Return (x, y) of the center of cell containing provided text 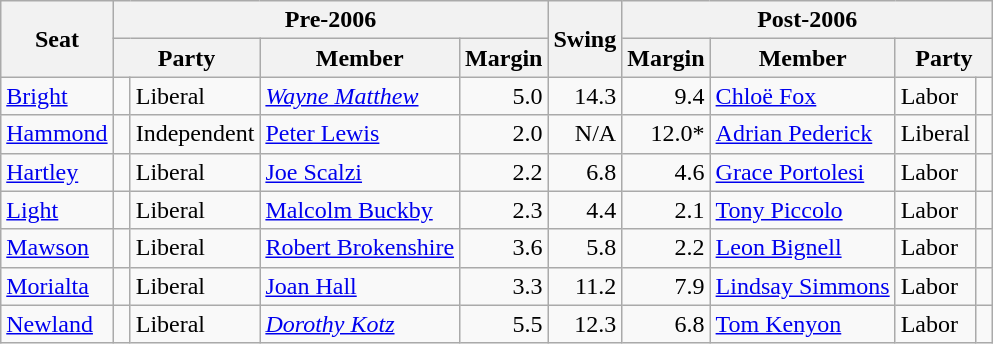
Hartley (57, 172)
2.1 (666, 210)
4.6 (666, 172)
Morialta (57, 286)
Tom Kenyon (802, 324)
Chloë Fox (802, 96)
Dorothy Kotz (360, 324)
Light (57, 210)
Malcolm Buckby (360, 210)
Peter Lewis (360, 134)
5.0 (504, 96)
Bright (57, 96)
Lindsay Simmons (802, 286)
12.3 (585, 324)
Wayne Matthew (360, 96)
14.3 (585, 96)
Post-2006 (808, 20)
N/A (585, 134)
11.2 (585, 286)
Independent (195, 134)
Robert Brokenshire (360, 248)
Tony Piccolo (802, 210)
7.9 (666, 286)
Leon Bignell (802, 248)
Mawson (57, 248)
2.0 (504, 134)
3.6 (504, 248)
Newland (57, 324)
3.3 (504, 286)
Adrian Pederick (802, 134)
9.4 (666, 96)
Hammond (57, 134)
12.0* (666, 134)
5.8 (585, 248)
Grace Portolesi (802, 172)
Pre-2006 (330, 20)
2.3 (504, 210)
Swing (585, 39)
Seat (57, 39)
5.5 (504, 324)
Joe Scalzi (360, 172)
4.4 (585, 210)
Joan Hall (360, 286)
